From the cell containing the given text, extract its center point as [x, y] coordinate. 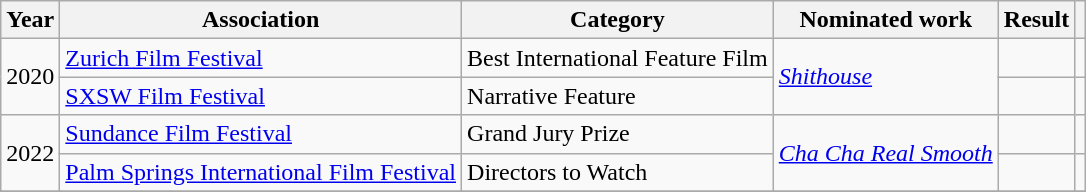
Result [1036, 20]
2022 [30, 153]
Narrative Feature [618, 96]
Best International Feature Film [618, 58]
Zurich Film Festival [261, 58]
Shithouse [886, 77]
2020 [30, 77]
Nominated work [886, 20]
Association [261, 20]
Grand Jury Prize [618, 134]
Category [618, 20]
Year [30, 20]
Sundance Film Festival [261, 134]
Directors to Watch [618, 172]
Palm Springs International Film Festival [261, 172]
SXSW Film Festival [261, 96]
Cha Cha Real Smooth [886, 153]
